Locate the cell with the specified text and output its [X, Y] center coordinate. 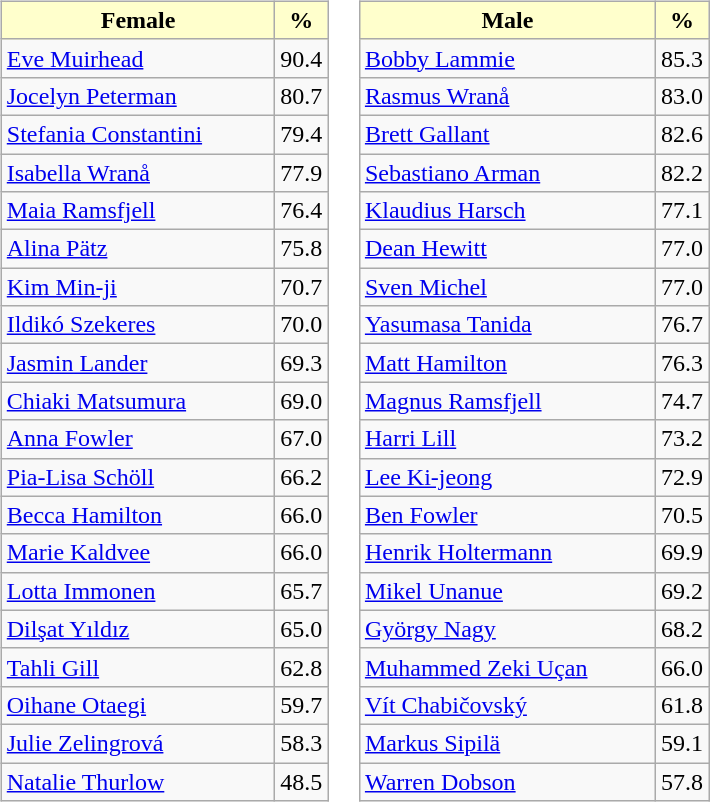
65.0 [302, 629]
Becca Hamilton [138, 515]
Female [138, 20]
Ildikó Szekeres [138, 325]
85.3 [682, 58]
77.1 [682, 211]
Brett Gallant [507, 134]
76.3 [682, 363]
Markus Sipilä [507, 743]
79.4 [302, 134]
Alina Pätz [138, 249]
69.3 [302, 363]
Dean Hewitt [507, 249]
70.7 [302, 287]
Anna Fowler [138, 439]
Harri Lill [507, 439]
65.7 [302, 591]
Ben Fowler [507, 515]
57.8 [682, 781]
Marie Kaldvee [138, 553]
73.2 [682, 439]
Magnus Ramsfjell [507, 401]
69.9 [682, 553]
Jocelyn Peterman [138, 96]
Maia Ramsfjell [138, 211]
Isabella Wranå [138, 173]
Lee Ki-jeong [507, 477]
70.5 [682, 515]
61.8 [682, 705]
Henrik Holtermann [507, 553]
76.4 [302, 211]
48.5 [302, 781]
Klaudius Harsch [507, 211]
69.0 [302, 401]
Sven Michel [507, 287]
66.2 [302, 477]
Yasumasa Tanida [507, 325]
Pia-Lisa Schöll [138, 477]
György Nagy [507, 629]
Chiaki Matsumura [138, 401]
59.1 [682, 743]
67.0 [302, 439]
Bobby Lammie [507, 58]
Tahli Gill [138, 667]
82.2 [682, 173]
Mikel Unanue [507, 591]
Male [507, 20]
80.7 [302, 96]
Matt Hamilton [507, 363]
Natalie Thurlow [138, 781]
Rasmus Wranå [507, 96]
75.8 [302, 249]
83.0 [682, 96]
Warren Dobson [507, 781]
Oihane Otaegi [138, 705]
77.9 [302, 173]
Stefania Constantini [138, 134]
82.6 [682, 134]
72.9 [682, 477]
58.3 [302, 743]
74.7 [682, 401]
Dilşat Yıldız [138, 629]
68.2 [682, 629]
76.7 [682, 325]
Jasmin Lander [138, 363]
59.7 [302, 705]
Lotta Immonen [138, 591]
Kim Min-ji [138, 287]
Vít Chabičovský [507, 705]
Sebastiano Arman [507, 173]
70.0 [302, 325]
Eve Muirhead [138, 58]
69.2 [682, 591]
62.8 [302, 667]
90.4 [302, 58]
Julie Zelingrová [138, 743]
Muhammed Zeki Uçan [507, 667]
